Scan for the cell matching the given text and deliver its [x, y] coordinate at center. 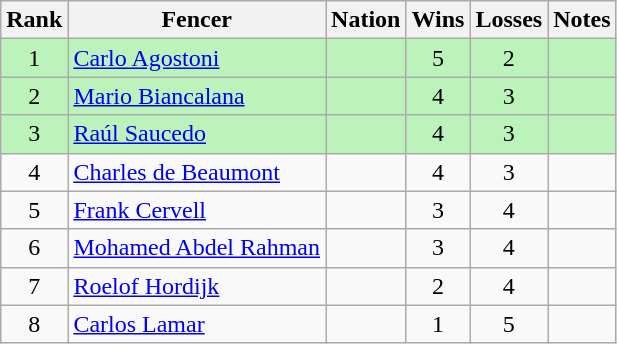
8 [34, 324]
Carlos Lamar [197, 324]
Fencer [197, 20]
Carlo Agostoni [197, 58]
Mario Biancalana [197, 96]
6 [34, 248]
Notes [582, 20]
7 [34, 286]
Raúl Saucedo [197, 134]
Roelof Hordijk [197, 286]
Rank [34, 20]
Nation [366, 20]
Mohamed Abdel Rahman [197, 248]
Losses [509, 20]
Frank Cervell [197, 210]
Charles de Beaumont [197, 172]
Wins [438, 20]
